Identify which cell holds the provided text, then report its [x, y] central coordinate. 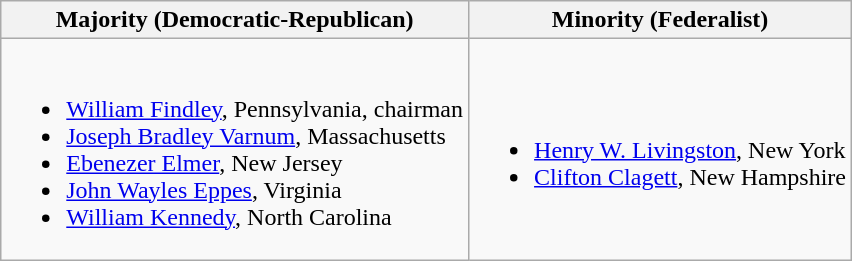
Henry W. Livingston, New YorkClifton Clagett, New Hampshire [660, 150]
Majority (Democratic-Republican) [235, 20]
Minority (Federalist) [660, 20]
